Determine the [x, y] coordinate at the center of the cell enclosing the given text.  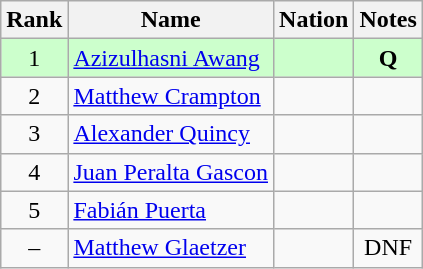
Matthew Crampton [171, 96]
Name [171, 20]
Notes [388, 20]
Q [388, 58]
Matthew Glaetzer [171, 248]
Nation [314, 20]
– [34, 248]
5 [34, 210]
Azizulhasni Awang [171, 58]
4 [34, 172]
3 [34, 134]
Alexander Quincy [171, 134]
Fabián Puerta [171, 210]
2 [34, 96]
DNF [388, 248]
1 [34, 58]
Rank [34, 20]
Juan Peralta Gascon [171, 172]
